Detect which cell encompasses the target text, then output its [X, Y] center coordinate. 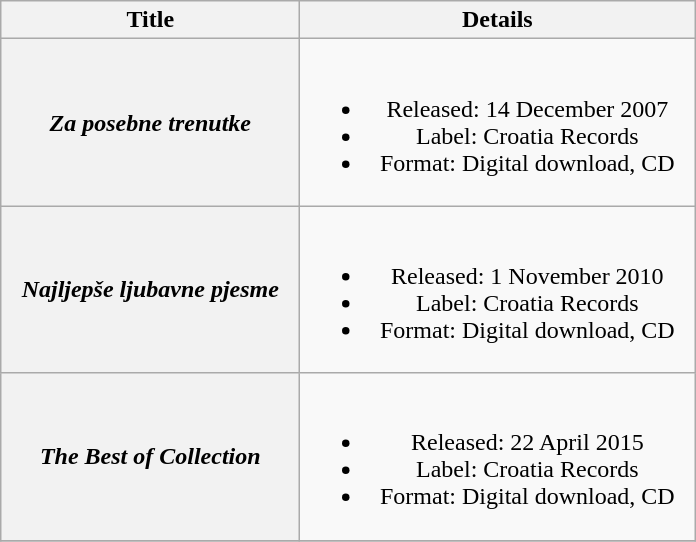
The Best of Collection [150, 456]
Released: 1 November 2010Label: Croatia RecordsFormat: Digital download, CD [498, 290]
Details [498, 20]
Najljepše ljubavne pjesme [150, 290]
Za posebne trenutke [150, 122]
Released: 14 December 2007Label: Croatia RecordsFormat: Digital download, CD [498, 122]
Released: 22 April 2015Label: Croatia RecordsFormat: Digital download, CD [498, 456]
Title [150, 20]
